Extract the [X, Y] coordinate from the center of the cell holding the provided text.  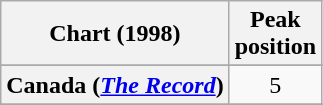
5 [275, 85]
Canada (The Record) [115, 85]
Chart (1998) [115, 34]
Peakposition [275, 34]
